For the text-containing cell, return its midpoint in [x, y] coordinate format. 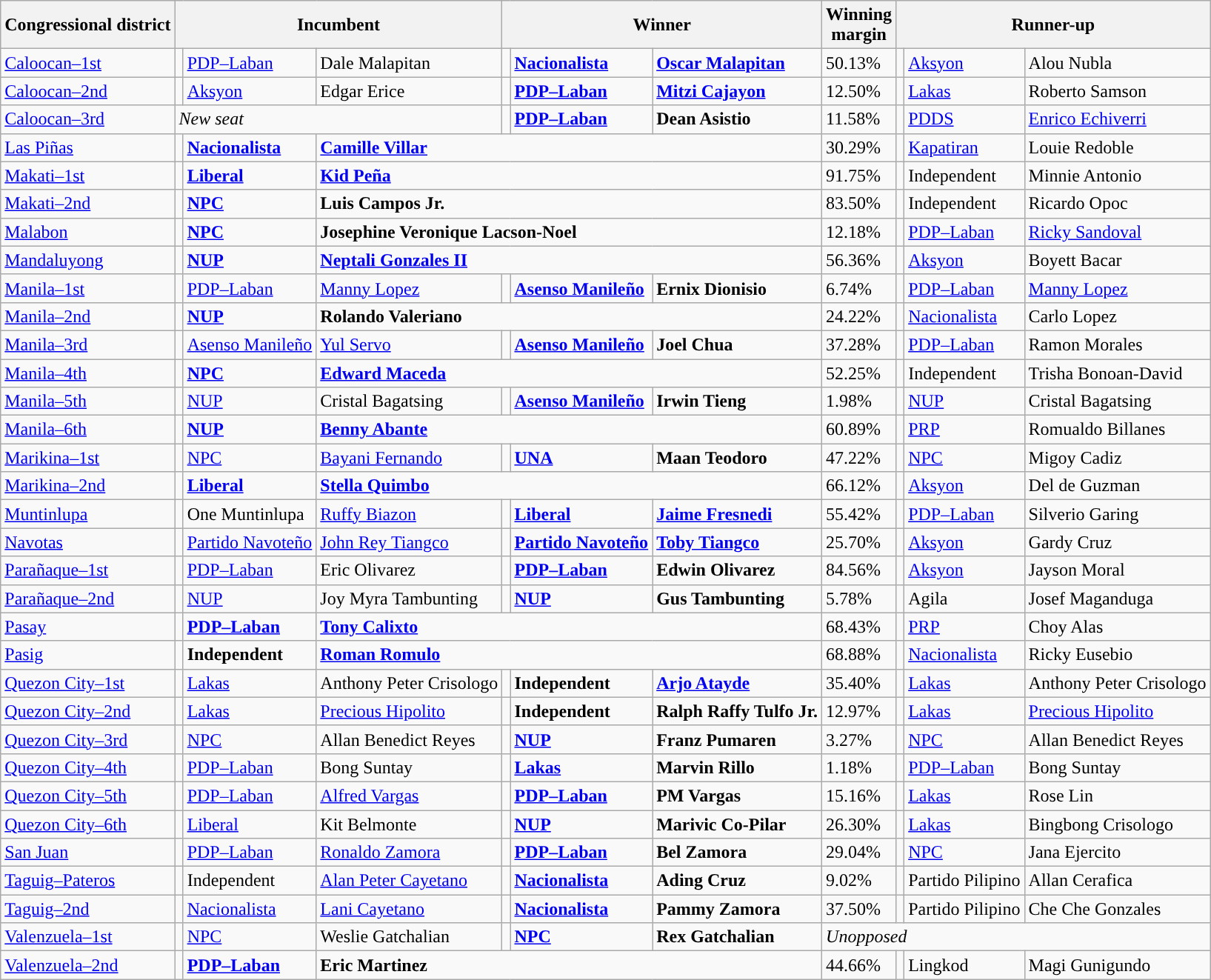
Quezon City–1st [87, 683]
PM Vargas [738, 796]
Makati–1st [87, 176]
Tony Calixto [569, 627]
Pasay [87, 627]
PDDS [964, 119]
68.43% [859, 627]
Rex Gatchalian [738, 937]
Toby Tiangco [738, 542]
Manila–6th [87, 430]
One Muntinlupa [250, 514]
Enrico Echiverri [1117, 119]
Irwin Tieng [738, 401]
Neptali Gonzales II [569, 260]
Franz Pumaren [738, 739]
Alan Peter Cayetano [409, 881]
24.22% [859, 316]
60.89% [859, 430]
Alou Nubla [1117, 63]
Oscar Malapitan [738, 63]
44.66% [859, 965]
Alfred Vargas [409, 796]
Joy Myra Tambunting [409, 599]
Quezon City–3rd [87, 739]
35.40% [859, 683]
15.16% [859, 796]
Quezon City–5th [87, 796]
Manila–2nd [87, 316]
55.42% [859, 514]
11.58% [859, 119]
Dale Malapitan [409, 63]
Taguig–Pateros [87, 881]
Romualdo Billanes [1117, 430]
Boyett Bacar [1117, 260]
Bayani Fernando [409, 458]
Malabon [87, 232]
Ruffy Biazon [409, 514]
Marikina–1st [87, 458]
Eric Martinez [569, 965]
6.74% [859, 288]
Winner [662, 25]
Quezon City–4th [87, 767]
Migoy Cadiz [1117, 458]
Silverio Garing [1117, 514]
9.02% [859, 881]
Arjo Atayde [738, 683]
Maan Teodoro [738, 458]
Bingbong Crisologo [1117, 824]
Trisha Bonoan-David [1117, 373]
Runner-up [1053, 25]
Ricky Eusebio [1117, 655]
Camille Villar [569, 147]
Joel Chua [738, 344]
Pammy Zamora [738, 909]
Muntinlupa [87, 514]
Makati–2nd [87, 204]
Valenzuela–2nd [87, 965]
Edward Maceda [569, 373]
Gus Tambunting [738, 599]
Mitzi Cajayon [738, 91]
29.04% [859, 853]
30.29% [859, 147]
37.28% [859, 344]
Unopposed [1016, 937]
91.75% [859, 176]
Edgar Erice [409, 91]
25.70% [859, 542]
Ralph Raffy Tulfo Jr. [738, 711]
Congressional district [87, 25]
Quezon City–2nd [87, 711]
Pasig [87, 655]
Luis Campos Jr. [569, 204]
Marvin Rillo [738, 767]
50.13% [859, 63]
Ernix Dionisio [738, 288]
Che Che Gonzales [1117, 909]
Josephine Veronique Lacson-Noel [569, 232]
Marikina–2nd [87, 486]
Agila [964, 599]
Manila–5th [87, 401]
Carlo Lopez [1117, 316]
Valenzuela–1st [87, 937]
Caloocan–1st [87, 63]
5.78% [859, 599]
Jana Ejercito [1117, 853]
Ricky Sandoval [1117, 232]
Bel Zamora [738, 853]
Navotas [87, 542]
Mandaluyong [87, 260]
Stella Quimbo [569, 486]
Taguig–2nd [87, 909]
Roman Romulo [569, 655]
3.27% [859, 739]
56.36% [859, 260]
Kid Peña [569, 176]
Marivic Co-Pilar [738, 824]
Eric Olivarez [409, 570]
Gardy Cruz [1117, 542]
Rose Lin [1117, 796]
Edwin Olivarez [738, 570]
John Rey Tiangco [409, 542]
Manila–1st [87, 288]
Parañaque–2nd [87, 599]
52.25% [859, 373]
Ading Cruz [738, 881]
UNA [581, 458]
San Juan [87, 853]
Las Piñas [87, 147]
12.18% [859, 232]
Kit Belmonte [409, 824]
Jaime Fresnedi [738, 514]
68.88% [859, 655]
Choy Alas [1117, 627]
66.12% [859, 486]
Caloocan–2nd [87, 91]
83.50% [859, 204]
Manila–4th [87, 373]
12.97% [859, 711]
Lani Cayetano [409, 909]
12.50% [859, 91]
Louie Redoble [1117, 147]
Roberto Samson [1117, 91]
Kapatiran [964, 147]
Lingkod [964, 965]
Rolando Valeriano [569, 316]
Manila–3rd [87, 344]
Weslie Gatchalian [409, 937]
Minnie Antonio [1117, 176]
Ramon Morales [1117, 344]
New seat [338, 119]
Jayson Moral [1117, 570]
Parañaque–1st [87, 570]
1.18% [859, 767]
Dean Asistio [738, 119]
Yul Servo [409, 344]
Allan Cerafica [1117, 881]
Ronaldo Zamora [409, 853]
Benny Abante [569, 430]
Caloocan–3rd [87, 119]
84.56% [859, 570]
Magi Gunigundo [1117, 965]
47.22% [859, 458]
Incumbent [338, 25]
Ricardo Opoc [1117, 204]
1.98% [859, 401]
Del de Guzman [1117, 486]
37.50% [859, 909]
Josef Maganduga [1117, 599]
26.30% [859, 824]
Quezon City–6th [87, 824]
Winningmargin [859, 25]
